Return the (x, y) coordinate for the center point of the cell that contains the specified text.  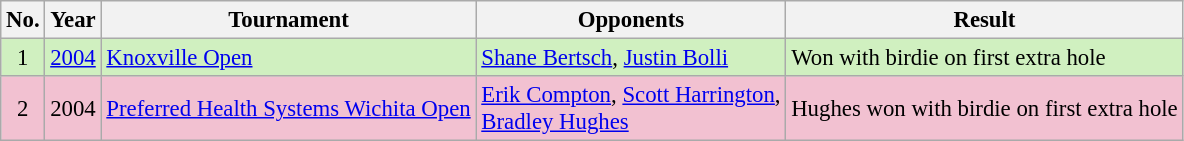
Shane Bertsch, Justin Bolli (631, 58)
Erik Compton, Scott Harrington, Bradley Hughes (631, 108)
Won with birdie on first extra hole (984, 58)
Year (73, 20)
No. (23, 20)
1 (23, 58)
Result (984, 20)
Opponents (631, 20)
Knoxville Open (288, 58)
Tournament (288, 20)
Hughes won with birdie on first extra hole (984, 108)
Preferred Health Systems Wichita Open (288, 108)
2 (23, 108)
